Return [x, y] of the center of cell containing provided text 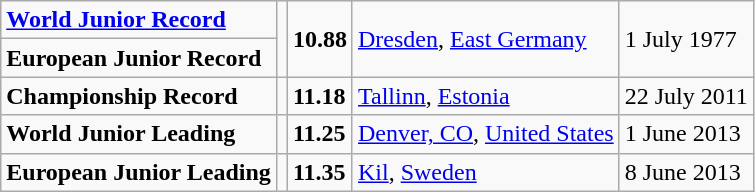
11.18 [320, 96]
22 July 2011 [686, 96]
World Junior Record [139, 20]
World Junior Leading [139, 134]
Kil, Sweden [486, 172]
European Junior Record [139, 58]
Denver, CO, United States [486, 134]
8 June 2013 [686, 172]
1 June 2013 [686, 134]
1 July 1977 [686, 39]
11.25 [320, 134]
10.88 [320, 39]
Tallinn, Estonia [486, 96]
Dresden, East Germany [486, 39]
Championship Record [139, 96]
European Junior Leading [139, 172]
11.35 [320, 172]
